Capture the cell that displays the provided text and extract its [x, y] central coordinate. 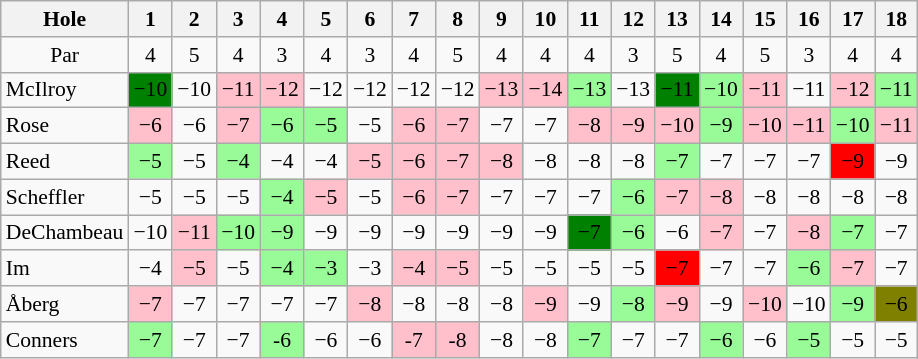
−14 [545, 90]
11 [589, 19]
8 [458, 19]
Conners [65, 340]
2 [194, 19]
Rose [65, 126]
Åberg [65, 304]
18 [896, 19]
1 [150, 19]
7 [414, 19]
DeChambeau [65, 233]
Im [65, 269]
13 [677, 19]
Scheffler [65, 197]
-6 [282, 340]
14 [721, 19]
McIlroy [65, 90]
10 [545, 19]
-8 [458, 340]
-7 [414, 340]
15 [765, 19]
12 [633, 19]
Reed [65, 162]
Par [65, 55]
9 [502, 19]
16 [809, 19]
Hole [65, 19]
6 [370, 19]
17 [853, 19]
